Detect which cell encompasses the target text, then output its [x, y] center coordinate. 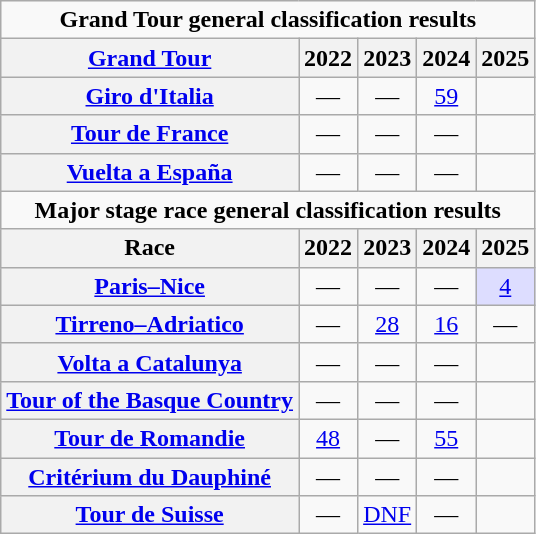
Tirreno–Adriatico [150, 324]
59 [446, 96]
4 [506, 286]
Grand Tour general classification results [268, 20]
Race [150, 248]
16 [446, 324]
Paris–Nice [150, 286]
Major stage race general classification results [268, 210]
Tour de Romandie [150, 438]
Critérium du Dauphiné [150, 477]
Tour of the Basque Country [150, 400]
Volta a Catalunya [150, 362]
55 [446, 438]
28 [388, 324]
Tour de France [150, 134]
DNF [388, 515]
Grand Tour [150, 58]
48 [328, 438]
Vuelta a España [150, 172]
Tour de Suisse [150, 515]
Giro d'Italia [150, 96]
